Scan for the cell matching the given text and deliver its [x, y] coordinate at center. 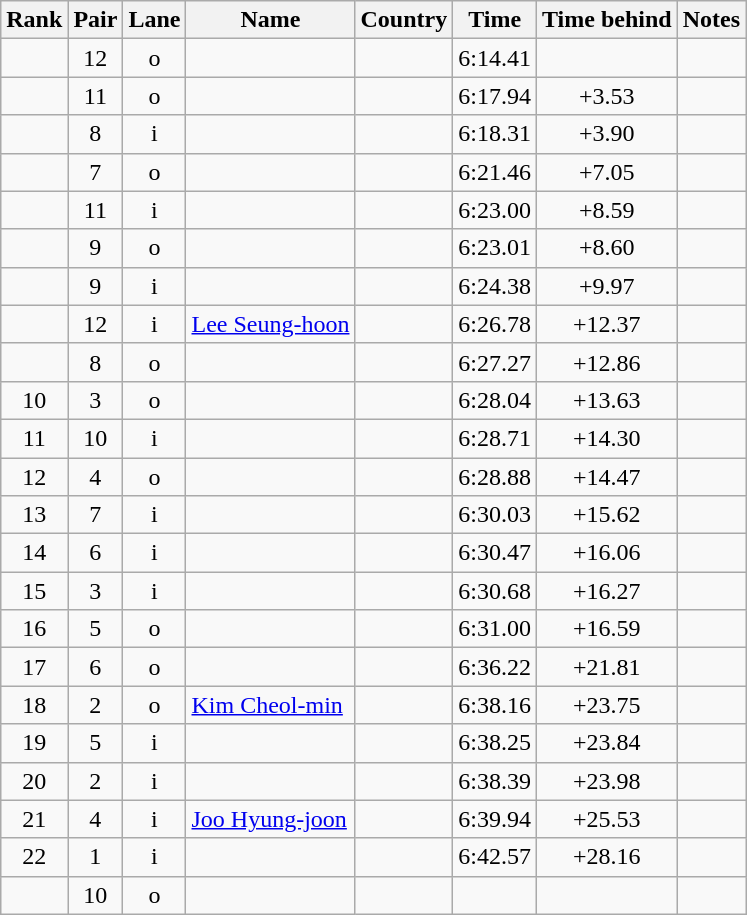
+12.86 [606, 362]
6:18.31 [495, 134]
Pair [96, 20]
6:31.00 [495, 629]
6:21.46 [495, 172]
+16.59 [606, 629]
6:26.78 [495, 324]
Rank [34, 20]
6:30.47 [495, 553]
6:14.41 [495, 58]
Time behind [606, 20]
+3.90 [606, 134]
6:30.68 [495, 591]
Joo Hyung-joon [270, 819]
Notes [711, 20]
6:17.94 [495, 96]
+15.62 [606, 515]
+21.81 [606, 667]
1 [96, 857]
6:36.22 [495, 667]
+7.05 [606, 172]
Name [270, 20]
+28.16 [606, 857]
14 [34, 553]
6:38.39 [495, 781]
22 [34, 857]
6:39.94 [495, 819]
+9.97 [606, 286]
6:27.27 [495, 362]
18 [34, 705]
Time [495, 20]
17 [34, 667]
+16.06 [606, 553]
21 [34, 819]
6:30.03 [495, 515]
13 [34, 515]
Lee Seung-hoon [270, 324]
15 [34, 591]
6:42.57 [495, 857]
19 [34, 743]
+3.53 [606, 96]
+16.27 [606, 591]
Lane [154, 20]
6:28.04 [495, 400]
+8.59 [606, 210]
6:23.01 [495, 248]
+12.37 [606, 324]
20 [34, 781]
16 [34, 629]
6:38.16 [495, 705]
+8.60 [606, 248]
Kim Cheol-min [270, 705]
6:23.00 [495, 210]
6:24.38 [495, 286]
+23.75 [606, 705]
6:38.25 [495, 743]
+25.53 [606, 819]
6:28.88 [495, 477]
+14.30 [606, 438]
+23.84 [606, 743]
+14.47 [606, 477]
Country [404, 20]
+23.98 [606, 781]
+13.63 [606, 400]
6:28.71 [495, 438]
